From the cell containing the given text, extract its center point as [x, y] coordinate. 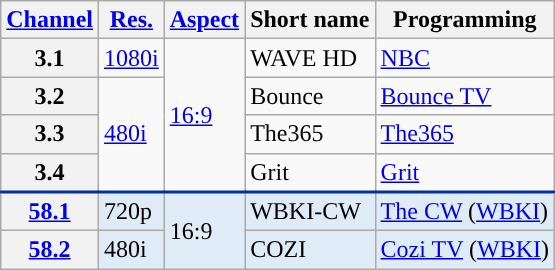
Aspect [204, 20]
Res. [132, 20]
Short name [310, 20]
WBKI-CW [310, 212]
3.2 [50, 96]
Bounce TV [464, 96]
Bounce [310, 96]
3.4 [50, 172]
58.2 [50, 250]
1080i [132, 58]
Programming [464, 20]
COZI [310, 250]
3.1 [50, 58]
NBC [464, 58]
Cozi TV (WBKI) [464, 250]
58.1 [50, 212]
The CW (WBKI) [464, 212]
WAVE HD [310, 58]
720p [132, 212]
Channel [50, 20]
3.3 [50, 134]
